Search for the cell housing the specified text and yield its [X, Y] center coordinate. 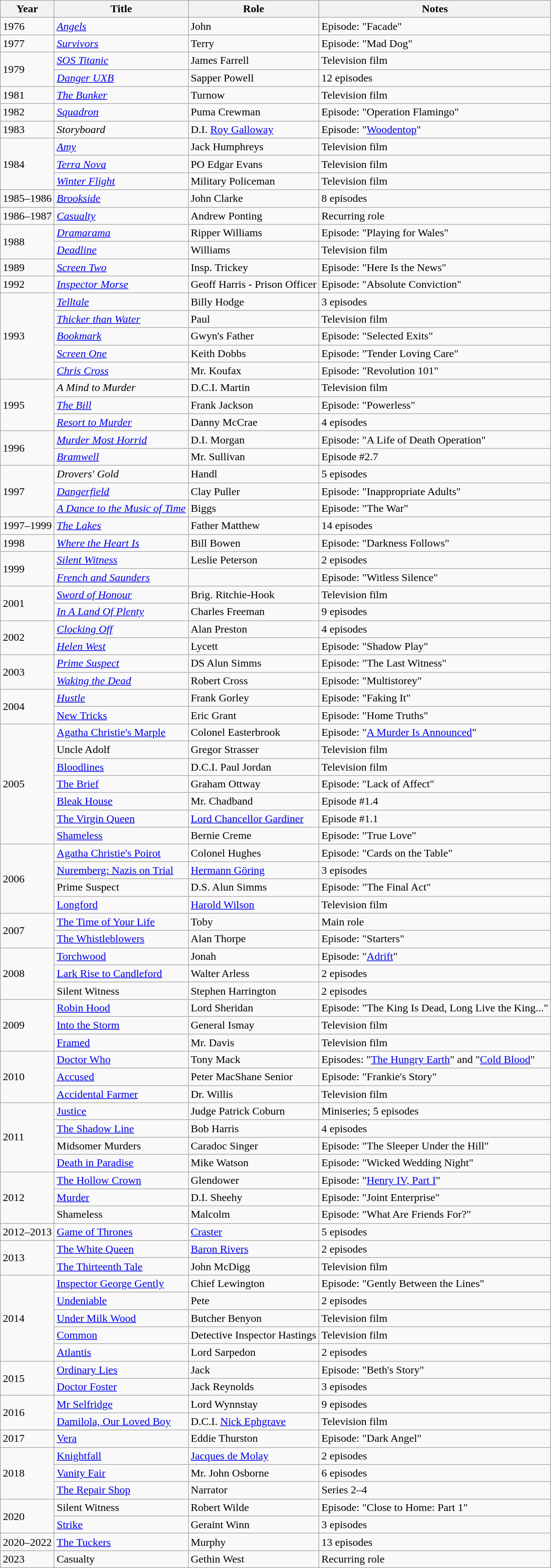
Graham Ottway [254, 784]
Into the Storm [121, 1025]
Turnow [254, 95]
13 episodes [435, 1542]
Episode: "Beth's Story" [435, 1370]
DS Alun Simms [254, 663]
Episode: "Playing for Wales" [435, 233]
A Dance to the Music of Time [121, 509]
Episode: "Joint Enterprise" [435, 1197]
Agatha Christie's Marple [121, 732]
Judge Patrick Coburn [254, 1111]
Williams [254, 250]
Mr Selfridge [121, 1404]
1985–1986 [27, 198]
Robert Cross [254, 681]
Where the Heart Is [121, 543]
Dramarama [121, 233]
James Farrell [254, 61]
6 episodes [435, 1473]
Winter Flight [121, 181]
Father Matthew [254, 526]
D.S. Alun Simms [254, 887]
2007 [27, 930]
Lord Sarpedon [254, 1353]
The Tuckers [121, 1542]
Alan Preston [254, 629]
2011 [27, 1137]
Episode: "Shadow Play" [435, 646]
2020 [27, 1516]
D.I. Sheehy [254, 1197]
2004 [27, 706]
Agatha Christie's Poirot [121, 853]
Mr. Koufax [254, 371]
Episode #1.4 [435, 801]
1992 [27, 285]
Bob Harris [254, 1129]
1981 [27, 95]
Episode: "The Sleeper Under the Hill" [435, 1146]
Jonah [254, 956]
2012–2013 [27, 1232]
Series 2–4 [435, 1490]
Biggs [254, 509]
Jack [254, 1370]
PO Edgar Evans [254, 164]
Chief Lewington [254, 1283]
Frank Gorley [254, 698]
Squadron [121, 112]
The White Queen [121, 1249]
Miniseries; 5 episodes [435, 1111]
Clay Puller [254, 491]
Episode: "Powerless" [435, 405]
Danny McCrae [254, 422]
Hustle [121, 698]
The Thirteenth Tale [121, 1266]
Eric Grant [254, 715]
1997 [27, 491]
Walter Arless [254, 973]
Eddie Thurston [254, 1439]
In A Land Of Plenty [121, 612]
The Whistleblowers [121, 939]
Accused [121, 1077]
12 episodes [435, 78]
Andrew Ponting [254, 216]
Waking the Dead [121, 681]
1993 [27, 336]
Geraint Winn [254, 1525]
Episode: "Multistorey" [435, 681]
Drovers' Gold [121, 474]
Episode: "Tender Loving Care" [435, 353]
Bramwell [121, 457]
2008 [27, 973]
Murder Most Horrid [121, 439]
A Mind to Murder [121, 388]
1982 [27, 112]
Episode: "Gently Between the Lines" [435, 1283]
The Hollow Crown [121, 1180]
Glendower [254, 1180]
Episode: "The Final Act" [435, 887]
Accidental Farmer [121, 1094]
Episode: "Frankie's Story" [435, 1077]
Bleak House [121, 801]
Episode: "True Love" [435, 836]
Doctor Foster [121, 1387]
Jacques de Molay [254, 1456]
Baron Rivers [254, 1249]
Chris Cross [121, 371]
Episode: "Witless Silence" [435, 577]
2001 [27, 603]
1989 [27, 267]
SOS Titanic [121, 61]
Brig. Ritchie-Hook [254, 595]
Caradoc Singer [254, 1146]
Survivors [121, 43]
8 episodes [435, 198]
2017 [27, 1439]
Dr. Willis [254, 1094]
Episode: "Cards on the Table" [435, 853]
Inspector George Gently [121, 1283]
1988 [27, 242]
Bill Bowen [254, 543]
Lord Sheridan [254, 1008]
Brookside [121, 198]
Narrator [254, 1490]
John [254, 26]
Robin Hood [121, 1008]
1999 [27, 569]
Screen Two [121, 267]
Malcolm [254, 1215]
Justice [121, 1111]
The Shadow Line [121, 1129]
Torchwood [121, 956]
Murphy [254, 1542]
Episode: "A Murder Is Announced" [435, 732]
Ripper Williams [254, 233]
The Bill [121, 405]
Lycett [254, 646]
Stephen Harrington [254, 991]
Murder [121, 1197]
Sword of Honour [121, 595]
Episode: "Wicked Wedding Night" [435, 1163]
Game of Thrones [121, 1232]
Episode: "Inappropriate Adults" [435, 491]
Mr. Chadband [254, 801]
Episode: "Close to Home: Part 1" [435, 1507]
Episode: "A Life of Death Operation" [435, 439]
Helen West [121, 646]
General Ismay [254, 1025]
Notes [435, 9]
Year [27, 9]
Jack Humphreys [254, 147]
Under Milk Wood [121, 1318]
2015 [27, 1378]
Episode: "Henry IV, Part I" [435, 1180]
D.C.I. Martin [254, 388]
Harold Wilson [254, 905]
Frank Jackson [254, 405]
Episode: "Dark Angel" [435, 1439]
Vera [121, 1439]
Hermann Göring [254, 870]
2020–2022 [27, 1542]
Insp. Trickey [254, 267]
Lord Wynnstay [254, 1404]
Episode: "Facade" [435, 26]
The Virgin Queen [121, 819]
Ordinary Lies [121, 1370]
Bloodlines [121, 767]
Storyboard [121, 129]
Puma Crewman [254, 112]
Telltale [121, 302]
1977 [27, 43]
1995 [27, 405]
The Lakes [121, 526]
Tony Mack [254, 1060]
Billy Hodge [254, 302]
New Tricks [121, 715]
The Brief [121, 784]
Episode: "Revolution 101" [435, 371]
Robert Wilde [254, 1507]
1996 [27, 448]
Deadline [121, 250]
Episode: "Selected Exits" [435, 336]
Title [121, 9]
1986–1987 [27, 216]
Longford [121, 905]
Role [254, 9]
Geoff Harris - Prison Officer [254, 285]
Bernie Creme [254, 836]
Mike Watson [254, 1163]
Clocking Off [121, 629]
Gwyn's Father [254, 336]
Danger UXB [121, 78]
Episode: "Mad Dog" [435, 43]
Episode: "Adrift" [435, 956]
Knightfall [121, 1456]
Thicker than Water [121, 319]
1983 [27, 129]
Episode: "Darkness Follows" [435, 543]
Uncle Adolf [121, 749]
Gregor Strasser [254, 749]
2005 [27, 784]
Gethin West [254, 1559]
Mr. John Osborne [254, 1473]
2018 [27, 1473]
Episode: "Faking It" [435, 698]
Main role [435, 922]
Butcher Benyon [254, 1318]
Episode: "Here Is the News" [435, 267]
1998 [27, 543]
Mr. Davis [254, 1042]
Vanity Fair [121, 1473]
Toby [254, 922]
John Clarke [254, 198]
French and Saunders [121, 577]
Episode: "The King Is Dead, Long Live the King..." [435, 1008]
Resort to Murder [121, 422]
2002 [27, 638]
Doctor Who [121, 1060]
2006 [27, 879]
2009 [27, 1025]
Paul [254, 319]
Episode: "What Are Friends For?" [435, 1215]
Craster [254, 1232]
2012 [27, 1197]
Episode #1.1 [435, 819]
Colonel Hughes [254, 853]
John McDigg [254, 1266]
Sapper Powell [254, 78]
Keith Dobbs [254, 353]
2014 [27, 1318]
Angels [121, 26]
Bookmark [121, 336]
Lord Chancellor Gardiner [254, 819]
Episodes: "The Hungry Earth" and "Cold Blood" [435, 1060]
Military Policeman [254, 181]
Charles Freeman [254, 612]
Episode: "The War" [435, 509]
Atlantis [121, 1353]
2016 [27, 1413]
1984 [27, 164]
Framed [121, 1042]
D.I. Roy Galloway [254, 129]
Terra Nova [121, 164]
2010 [27, 1077]
Midsomer Murders [121, 1146]
Terry [254, 43]
The Repair Shop [121, 1490]
Episode #2.7 [435, 457]
2023 [27, 1559]
Pete [254, 1301]
Dangerfield [121, 491]
Episode: "Lack of Affect" [435, 784]
Undeniable [121, 1301]
Screen One [121, 353]
The Time of Your Life [121, 922]
Amy [121, 147]
The Bunker [121, 95]
Episode: "Woodentop" [435, 129]
1976 [27, 26]
D.C.I. Nick Ephgrave [254, 1421]
Alan Thorpe [254, 939]
D.C.I. Paul Jordan [254, 767]
Lark Rise to Candleford [121, 973]
Death in Paradise [121, 1163]
Strike [121, 1525]
Colonel Easterbrook [254, 732]
Episode: "Absolute Conviction" [435, 285]
Jack Reynolds [254, 1387]
Episode: "The Last Witness" [435, 663]
2013 [27, 1258]
Common [121, 1335]
Inspector Morse [121, 285]
Episode: "Home Truths" [435, 715]
1979 [27, 69]
Leslie Peterson [254, 560]
Handl [254, 474]
2003 [27, 672]
Peter MacShane Senior [254, 1077]
Damilola, Our Loved Boy [121, 1421]
14 episodes [435, 526]
Episode: "Operation Flamingo" [435, 112]
D.I. Morgan [254, 439]
Episode: "Starters" [435, 939]
Nuremberg: Nazis on Trial [121, 870]
Mr. Sullivan [254, 457]
1997–1999 [27, 526]
Detective Inspector Hastings [254, 1335]
